Find where the given text appears and provide that cell's center as [x, y] coordinate. 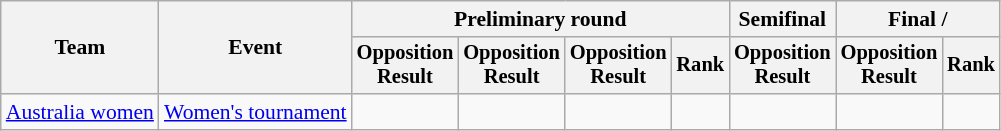
Final / [918, 19]
Women's tournament [256, 112]
Preliminary round [540, 19]
Semifinal [782, 19]
Team [80, 48]
Australia women [80, 112]
Event [256, 48]
